From the cell containing the given text, extract its center point as [X, Y] coordinate. 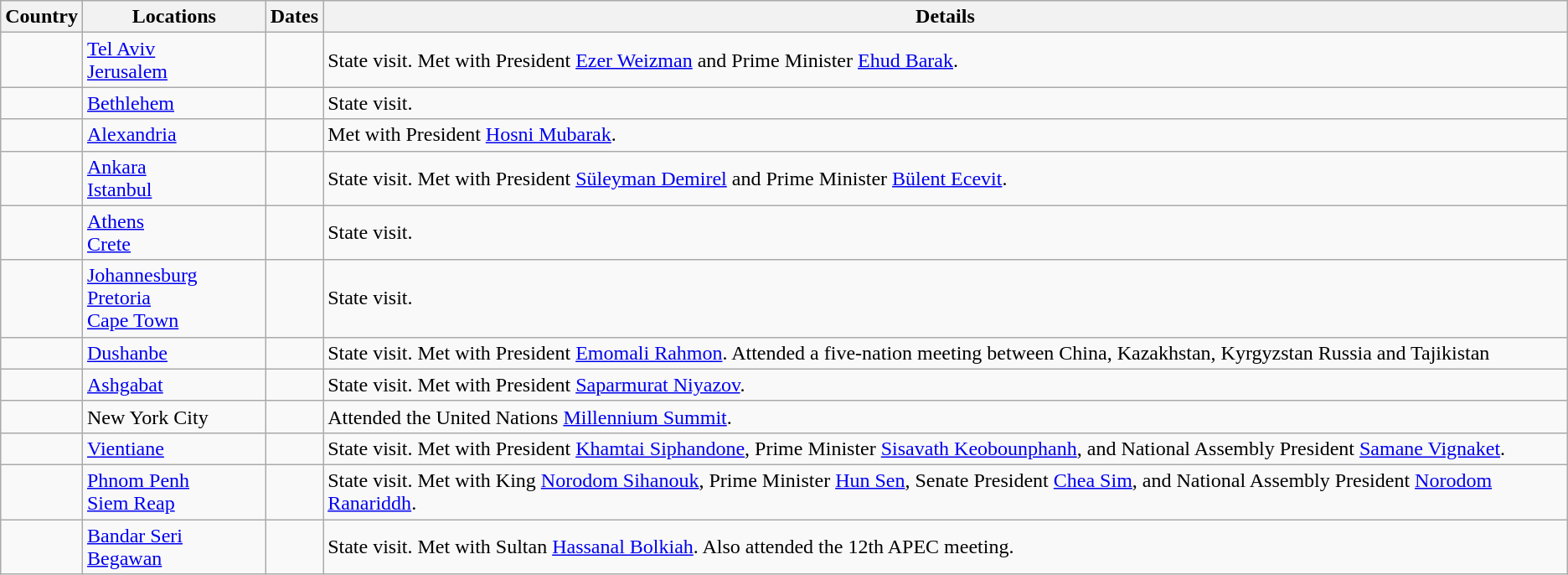
Bandar Seri Begawan [174, 547]
Locations [174, 17]
Ashgabat [174, 385]
Alexandria [174, 135]
State visit. Met with President Süleyman Demirel and Prime Minister Bülent Ecevit. [946, 178]
Details [946, 17]
State visit. Met with President Ezer Weizman and Prime Minister Ehud Barak. [946, 60]
JohannesburgPretoriaCape Town [174, 298]
New York City [174, 417]
Country [42, 17]
AnkaraIstanbul [174, 178]
Vientiane [174, 448]
Tel AvivJerusalem [174, 60]
State visit. Met with Sultan Hassanal Bolkiah. Also attended the 12th APEC meeting. [946, 547]
AthensCrete [174, 233]
State visit. Met with King Norodom Sihanouk, Prime Minister Hun Sen, Senate President Chea Sim, and National Assembly President Norodom Ranariddh. [946, 491]
State visit. Met with President Emomali Rahmon. Attended a five-nation meeting between China, Kazakhstan, Kyrgyzstan Russia and Tajikistan [946, 353]
Bethlehem [174, 103]
Phnom PenhSiem Reap [174, 491]
Attended the United Nations Millennium Summit. [946, 417]
Dushanbe [174, 353]
Met with President Hosni Mubarak. [946, 135]
State visit. Met with President Saparmurat Niyazov. [946, 385]
State visit. Met with President Khamtai Siphandone, Prime Minister Sisavath Keobounphanh, and National Assembly President Samane Vignaket. [946, 448]
Dates [294, 17]
